Identify which cell holds the provided text, then report its (X, Y) central coordinate. 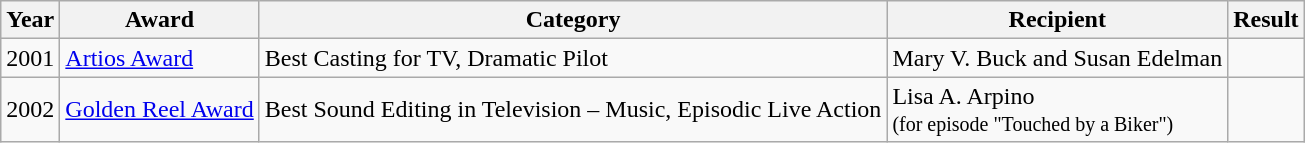
2001 (30, 58)
Category (573, 20)
Recipient (1058, 20)
Mary V. Buck and Susan Edelman (1058, 58)
Best Casting for TV, Dramatic Pilot (573, 58)
2002 (30, 110)
Result (1266, 20)
Award (160, 20)
Artios Award (160, 58)
Year (30, 20)
Best Sound Editing in Television – Music, Episodic Live Action (573, 110)
Lisa A. Arpino (for episode "Touched by a Biker") (1058, 110)
Golden Reel Award (160, 110)
